Locate the cell with the specified text and output its (x, y) center coordinate. 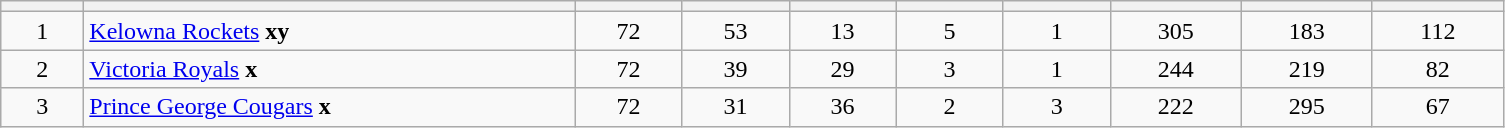
39 (736, 69)
31 (736, 107)
244 (1176, 69)
29 (842, 69)
13 (842, 31)
305 (1176, 31)
53 (736, 31)
183 (1306, 31)
219 (1306, 69)
82 (1438, 69)
295 (1306, 107)
Kelowna Rockets xy (330, 31)
Prince George Cougars x (330, 107)
112 (1438, 31)
36 (842, 107)
67 (1438, 107)
5 (950, 31)
222 (1176, 107)
Victoria Royals x (330, 69)
